Pinpoint the cell where the given text exists, returning its [x, y] midpoint coordinate. 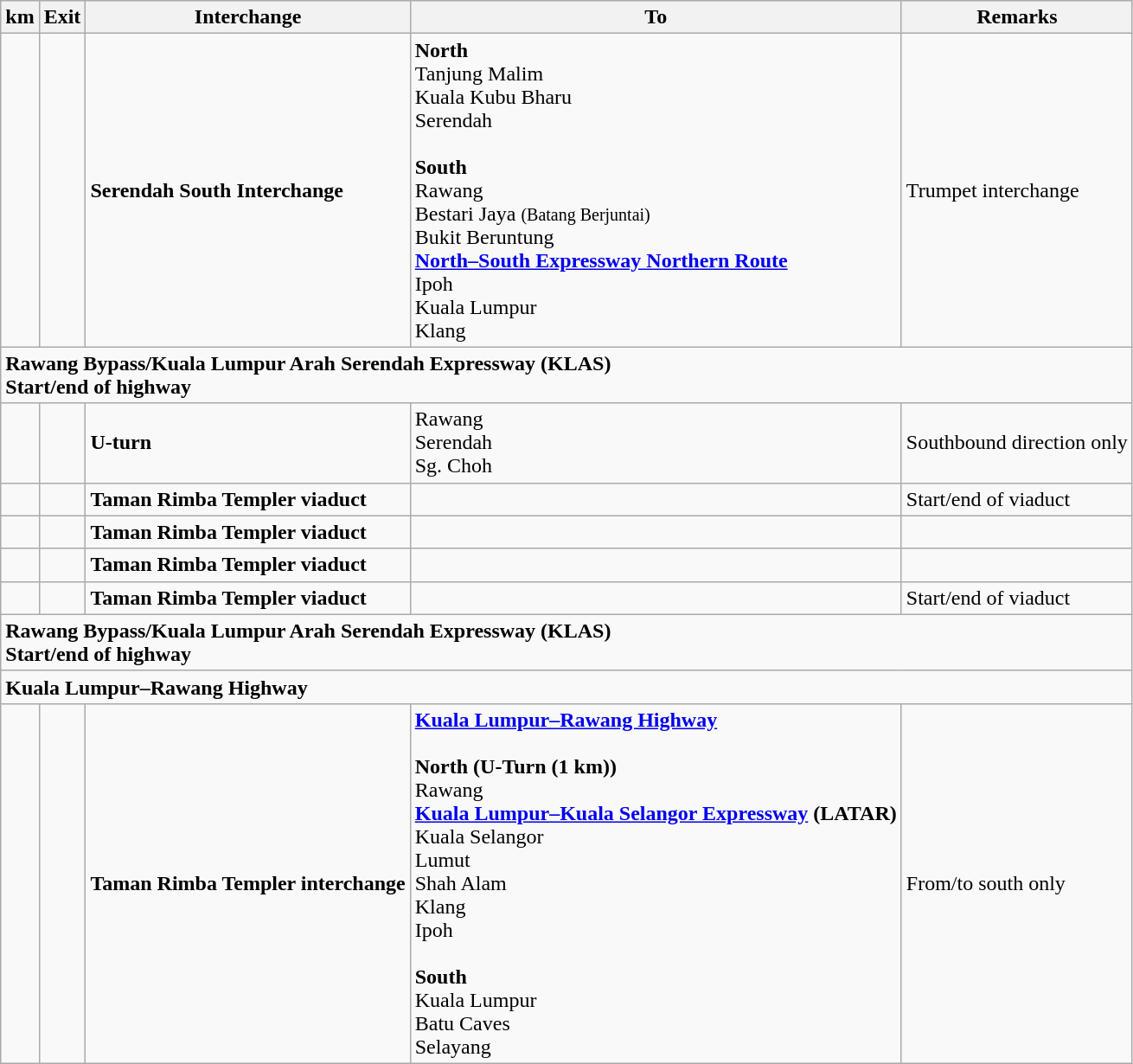
Exit [62, 17]
Remarks [1017, 17]
Trumpet interchange [1017, 190]
Southbound direction only [1017, 443]
Taman Rimba Templer interchange [247, 883]
U-turn [247, 443]
Interchange [247, 17]
km [20, 17]
To [656, 17]
Kuala Lumpur–Rawang Highway [567, 687]
From/to south only [1017, 883]
Rawang Serendah Sg. Choh [656, 443]
Serendah South Interchange [247, 190]
